Locate the cell with the specified text and output its (X, Y) center coordinate. 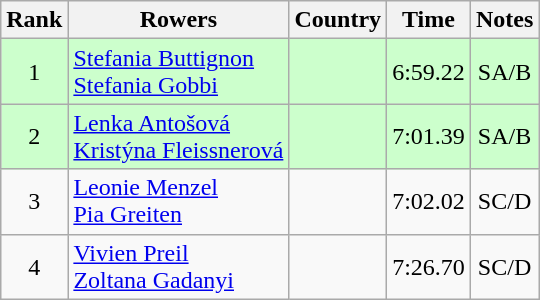
3 (34, 202)
Vivien PreilZoltana Gadanyi (178, 266)
Notes (504, 20)
Leonie MenzelPia Greiten (178, 202)
Country (338, 20)
1 (34, 72)
2 (34, 136)
7:01.39 (429, 136)
Rank (34, 20)
7:02.02 (429, 202)
7:26.70 (429, 266)
4 (34, 266)
Lenka AntošováKristýna Fleissnerová (178, 136)
Time (429, 20)
Rowers (178, 20)
Stefania ButtignonStefania Gobbi (178, 72)
6:59.22 (429, 72)
